Extract the (X, Y) coordinate from the center of the cell holding the provided text.  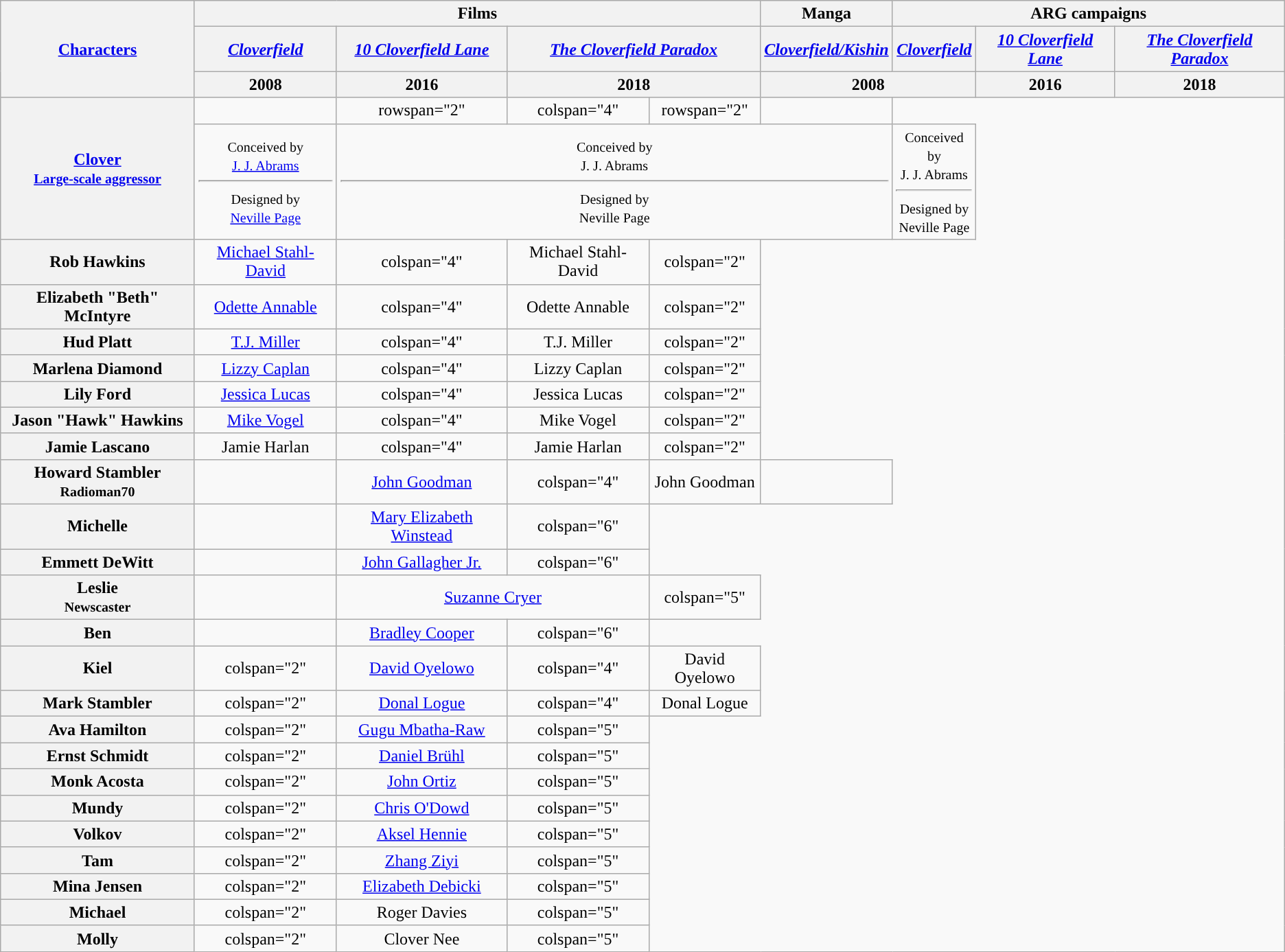
Manga (826, 14)
Marlena Diamond (97, 368)
John Gallagher Jr. (421, 562)
Rob Hawkins (97, 262)
LeslieNewscaster (97, 597)
Cloverfield/Kishin (826, 49)
Volkov (97, 834)
Gugu Mbatha-Raw (421, 730)
Hud Platt (97, 342)
CloverLarge-scale aggressor (97, 169)
ARG campaigns (1089, 14)
Ben (97, 633)
Chris O'Dowd (421, 808)
Aksel Hennie (421, 834)
Roger Davies (421, 912)
Tam (97, 860)
Michael (97, 912)
Monk Acosta (97, 782)
Emmett DeWitt (97, 562)
Bradley Cooper (421, 633)
Films (478, 14)
Clover Nee (421, 938)
Lily Ford (97, 394)
Mark Stambler (97, 704)
Elizabeth "Beth" McIntyre (97, 306)
Zhang Ziyi (421, 860)
Ava Hamilton (97, 730)
Mary Elizabeth Winstead (421, 527)
Jamie Lascano (97, 446)
Elizabeth Debicki (421, 886)
Kiel (97, 669)
John Ortiz (421, 782)
Jason "Hawk" Hawkins (97, 420)
Daniel Brühl (421, 756)
Characters (97, 49)
Mundy (97, 808)
Suzanne Cryer (493, 597)
Ernst Schmidt (97, 756)
Molly (97, 938)
Michelle (97, 527)
Mina Jensen (97, 886)
Howard StamblerRadioman70 (97, 482)
